Output the [x, y] coordinate of the center of the cell containing the given text.  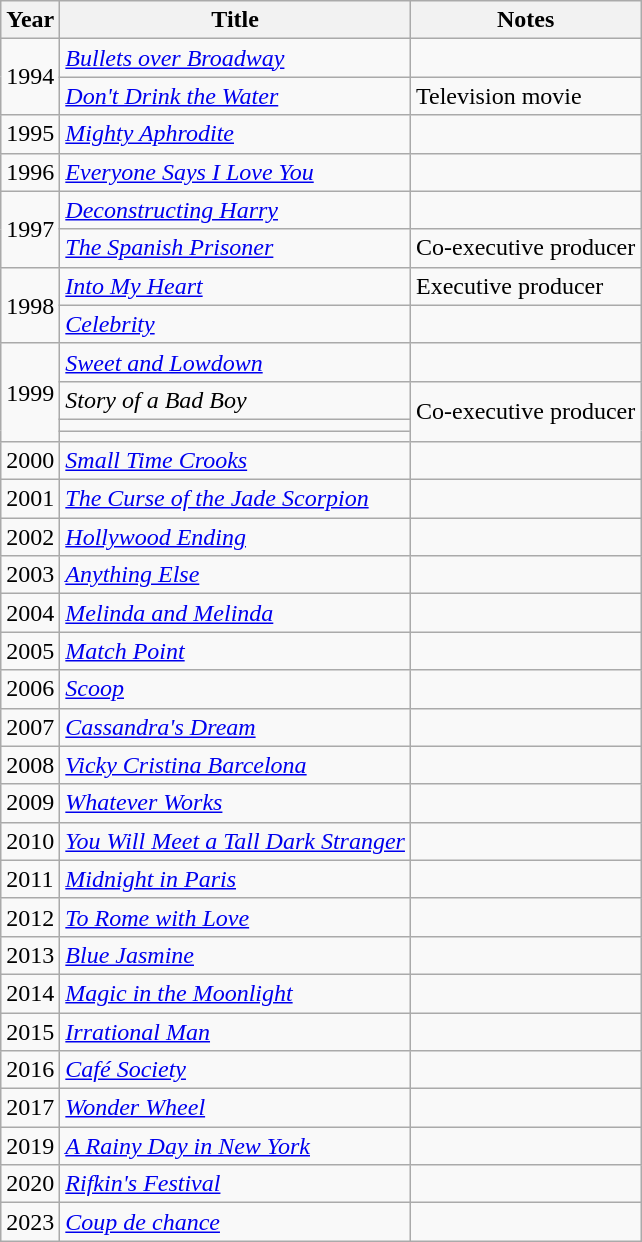
Scoop [236, 689]
2009 [30, 803]
Title [236, 20]
1994 [30, 77]
2012 [30, 917]
Sweet and Lowdown [236, 362]
Notes [525, 20]
2019 [30, 1146]
2007 [30, 727]
2020 [30, 1184]
Irrational Man [236, 1031]
Wonder Wheel [236, 1108]
1997 [30, 229]
Into My Heart [236, 286]
Don't Drink the Water [236, 96]
Match Point [236, 651]
2008 [30, 765]
2003 [30, 575]
Everyone Says I Love You [236, 172]
Anything Else [236, 575]
Small Time Crooks [236, 461]
2004 [30, 613]
A Rainy Day in New York [236, 1146]
1996 [30, 172]
Whatever Works [236, 803]
2010 [30, 841]
Deconstructing Harry [236, 210]
2002 [30, 537]
Bullets over Broadway [236, 58]
Celebrity [236, 324]
2015 [30, 1031]
Café Society [236, 1070]
Television movie [525, 96]
2013 [30, 955]
2000 [30, 461]
2011 [30, 879]
1999 [30, 392]
2014 [30, 993]
2006 [30, 689]
You Will Meet a Tall Dark Stranger [236, 841]
Melinda and Melinda [236, 613]
Blue Jasmine [236, 955]
The Curse of the Jade Scorpion [236, 499]
Rifkin's Festival [236, 1184]
2023 [30, 1222]
Hollywood Ending [236, 537]
2005 [30, 651]
The Spanish Prisoner [236, 248]
1998 [30, 305]
Year [30, 20]
2017 [30, 1108]
Coup de chance [236, 1222]
2001 [30, 499]
Story of a Bad Boy [236, 400]
1995 [30, 134]
2016 [30, 1070]
Vicky Cristina Barcelona [236, 765]
Magic in the Moonlight [236, 993]
Mighty Aphrodite [236, 134]
Executive producer [525, 286]
Midnight in Paris [236, 879]
To Rome with Love [236, 917]
Cassandra's Dream [236, 727]
